Return [X, Y] of the center of cell containing provided text 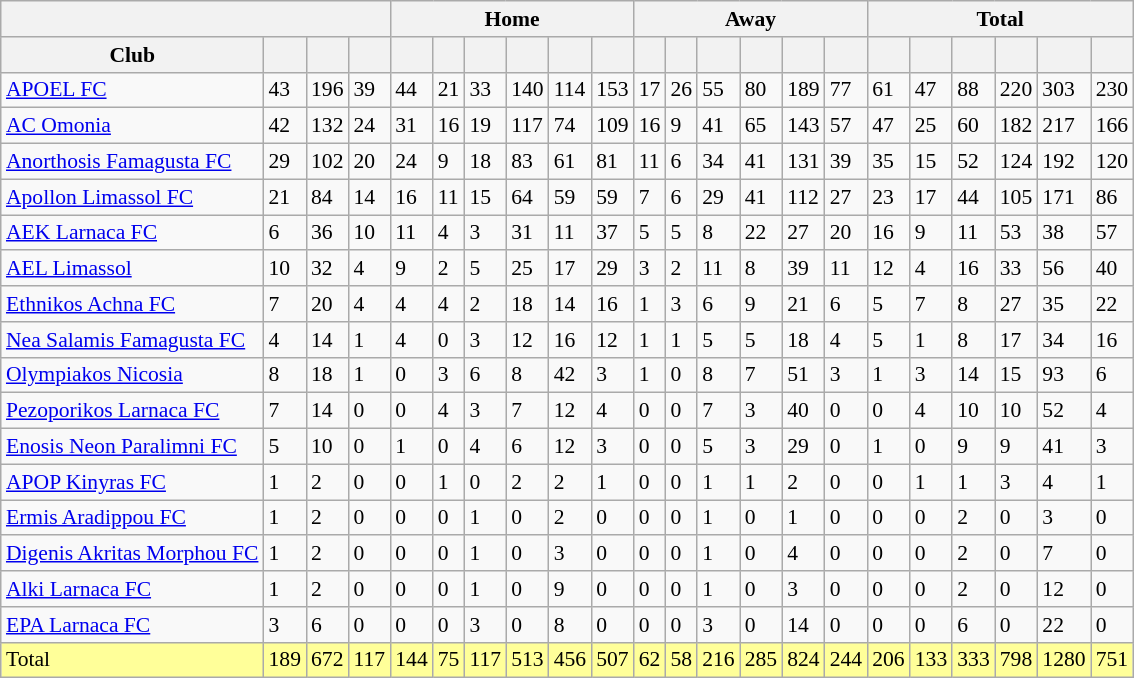
Nea Salamis Famagusta FC [132, 340]
Club [132, 55]
507 [612, 660]
Digenis Akritas Morphou FC [132, 554]
56 [1064, 269]
32 [328, 269]
Anorthosis Famagusta FC [132, 162]
672 [328, 660]
230 [1112, 90]
93 [1064, 375]
112 [804, 197]
216 [718, 660]
206 [888, 660]
1280 [1064, 660]
Olympiakos Nicosia [132, 375]
84 [328, 197]
182 [1016, 126]
303 [1064, 90]
51 [804, 375]
APOP Kinyras FC [132, 482]
Apollon Limassol FC [132, 197]
Enosis Neon Paralimni FC [132, 447]
53 [1016, 233]
153 [612, 90]
120 [1112, 162]
140 [528, 90]
220 [1016, 90]
75 [449, 660]
143 [804, 126]
751 [1112, 660]
EPA Larnaca FC [132, 625]
62 [650, 660]
81 [612, 162]
AEL Limassol [132, 269]
244 [846, 660]
Home [512, 19]
Away [750, 19]
60 [974, 126]
192 [1064, 162]
Ermis Aradippou FC [132, 518]
109 [612, 126]
196 [328, 90]
37 [612, 233]
80 [762, 90]
798 [1016, 660]
86 [1112, 197]
824 [804, 660]
65 [762, 126]
Alki Larnaca FC [132, 589]
Ethnikos Achna FC [132, 304]
23 [888, 197]
132 [328, 126]
456 [570, 660]
131 [804, 162]
36 [328, 233]
Pezoporikos Larnaca FC [132, 411]
58 [681, 660]
74 [570, 126]
171 [1064, 197]
43 [284, 90]
333 [974, 660]
105 [1016, 197]
77 [846, 90]
285 [762, 660]
217 [1064, 126]
AC Omonia [132, 126]
144 [412, 660]
513 [528, 660]
102 [328, 162]
26 [681, 90]
APOEL FC [132, 90]
19 [485, 126]
166 [1112, 126]
114 [570, 90]
88 [974, 90]
64 [528, 197]
38 [1064, 233]
AEK Larnaca FC [132, 233]
83 [528, 162]
124 [1016, 162]
133 [932, 660]
55 [718, 90]
